Scan for the cell matching the given text and deliver its (x, y) coordinate at center. 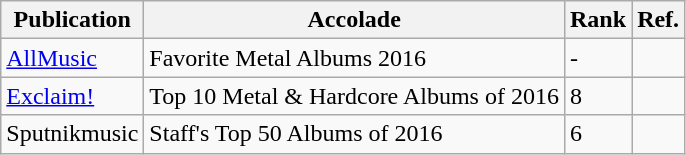
- (598, 58)
Exclaim! (72, 96)
Favorite Metal Albums 2016 (354, 58)
Top 10 Metal & Hardcore Albums of 2016 (354, 96)
6 (598, 134)
Sputnikmusic (72, 134)
Rank (598, 20)
Accolade (354, 20)
Ref. (658, 20)
AllMusic (72, 58)
Publication (72, 20)
Staff's Top 50 Albums of 2016 (354, 134)
8 (598, 96)
